Output the [x, y] coordinate of the center of the cell containing the given text.  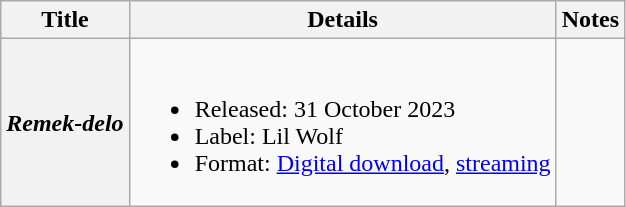
Released: 31 October 2023Label: Lil WolfFormat: Digital download, streaming [342, 122]
Title [65, 20]
Notes [590, 20]
Remek-delo [65, 122]
Details [342, 20]
